Find where the given text appears and provide that cell's center as [x, y] coordinate. 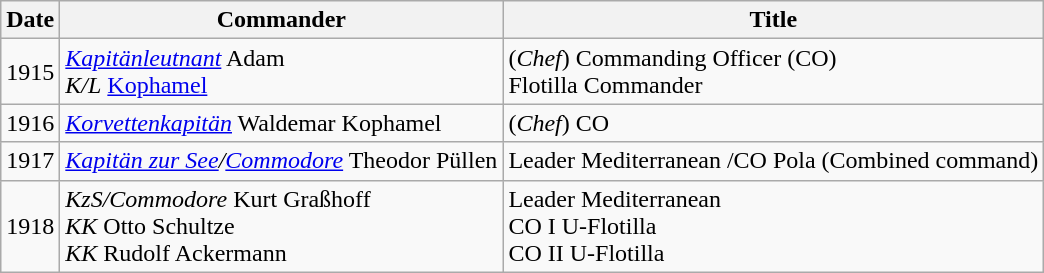
Kapitän zur See/Commodore Theodor Püllen [282, 161]
Leader Mediterranean CO I U-Flotilla CO II U-Flotilla [774, 226]
1918 [30, 226]
Title [774, 20]
1916 [30, 123]
(Chef) Commanding Officer (CO) Flotilla Commander [774, 72]
Date [30, 20]
(Chef) CO [774, 123]
1917 [30, 161]
Leader Mediterranean /CO Pola (Combined command) [774, 161]
KzS/Commodore Kurt Graßhoff KK Otto Schultze KK Rudolf Ackermann [282, 226]
Korvettenkapitän Waldemar Kophamel [282, 123]
Commander [282, 20]
1915 [30, 72]
Kapitänleutnant AdamK/L Kophamel [282, 72]
